Identify which cell holds the provided text, then report its [x, y] central coordinate. 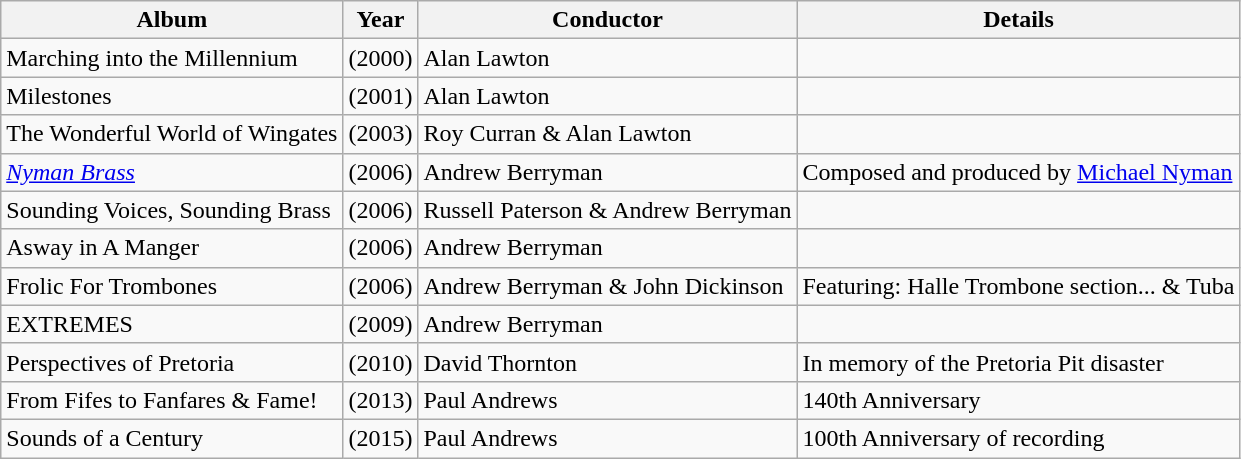
Frolic For Trombones [172, 286]
(2003) [380, 134]
Album [172, 20]
EXTREMES [172, 324]
140th Anniversary [1018, 400]
David Thornton [608, 362]
Conductor [608, 20]
Composed and produced by Michael Nyman [1018, 172]
Asway in A Manger [172, 248]
(2000) [380, 58]
Russell Paterson & Andrew Berryman [608, 210]
Roy Curran & Alan Lawton [608, 134]
Andrew Berryman & John Dickinson [608, 286]
100th Anniversary of recording [1018, 438]
(2001) [380, 96]
Sounds of a Century [172, 438]
Perspectives of Pretoria [172, 362]
Featuring: Halle Trombone section... & Tuba [1018, 286]
In memory of the Pretoria Pit disaster [1018, 362]
Details [1018, 20]
Milestones [172, 96]
Sounding Voices, Sounding Brass [172, 210]
(2010) [380, 362]
Nyman Brass [172, 172]
Marching into the Millennium [172, 58]
From Fifes to Fanfares & Fame! [172, 400]
(2009) [380, 324]
The Wonderful World of Wingates [172, 134]
(2015) [380, 438]
Year [380, 20]
(2013) [380, 400]
